Detect which cell encompasses the target text, then output its (X, Y) center coordinate. 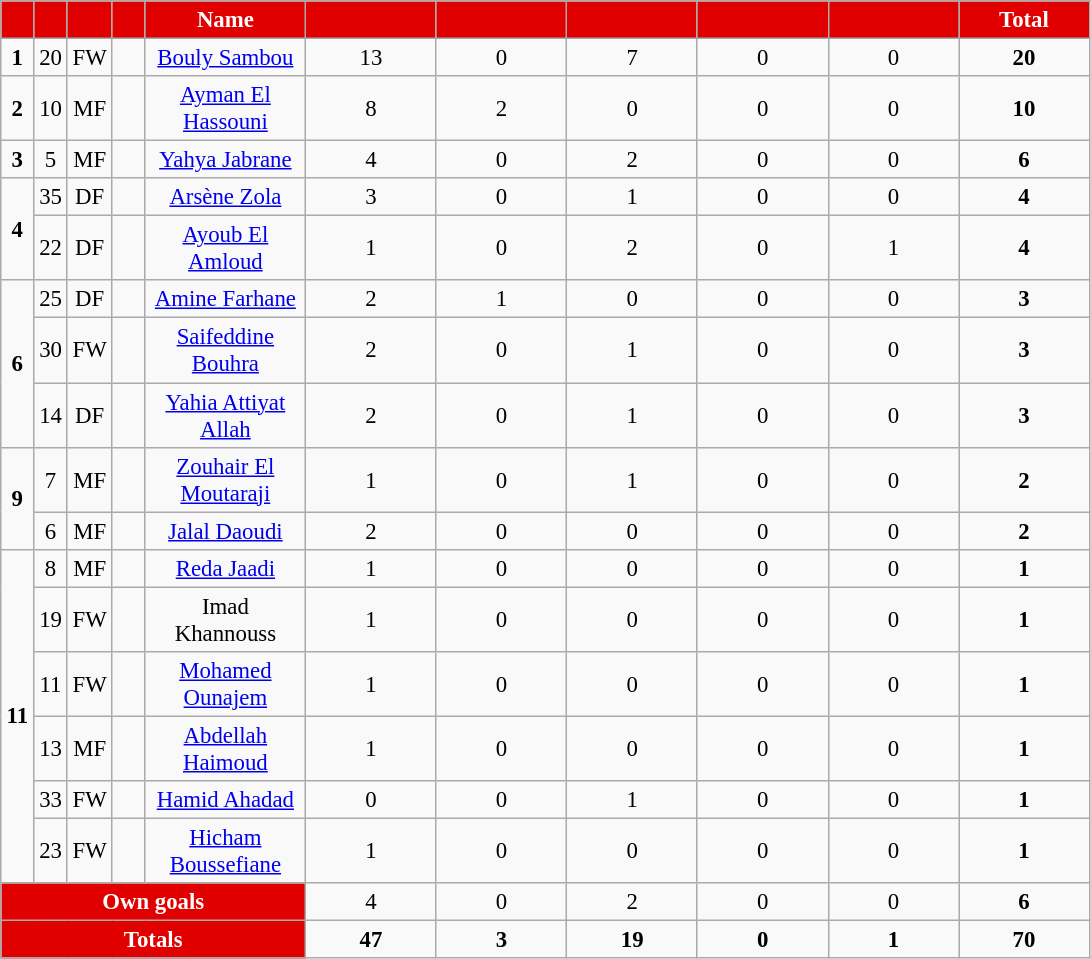
Mohamed Ounajem (226, 684)
Arsène Zola (226, 197)
Total (1024, 20)
Zouhair El Moutaraji (226, 480)
Yahya Jabrane (226, 160)
25 (50, 299)
Name (226, 20)
47 (372, 940)
30 (50, 350)
70 (1024, 940)
Amine Farhane (226, 299)
5 (50, 160)
Saifeddine Bouhra (226, 350)
Hicham Boussefiane (226, 850)
Bouly Sambou (226, 58)
Totals (154, 940)
Ayoub El Amloud (226, 248)
23 (50, 850)
33 (50, 800)
Reda Jaadi (226, 568)
Yahia Attiyat Allah (226, 416)
Own goals (154, 902)
Ayman El Hassouni (226, 108)
9 (18, 498)
Hamid Ahadad (226, 800)
Imad Khannouss (226, 620)
22 (50, 248)
Abdellah Haimoud (226, 748)
14 (50, 416)
35 (50, 197)
Jalal Daoudi (226, 531)
